Pinpoint the cell where the given text exists, returning its (X, Y) midpoint coordinate. 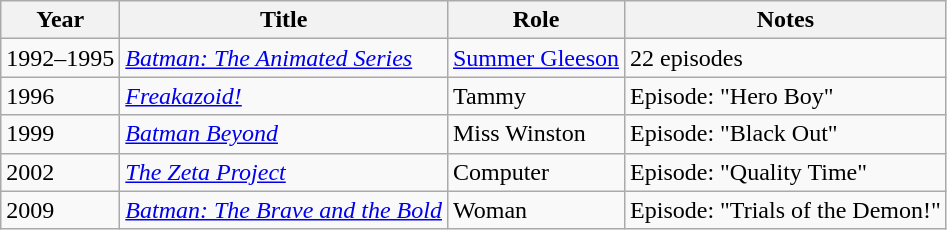
2009 (60, 210)
Miss Winston (536, 134)
Episode: "Black Out" (786, 134)
Role (536, 20)
The Zeta Project (284, 172)
Woman (536, 210)
Title (284, 20)
Episode: "Hero Boy" (786, 96)
Tammy (536, 96)
Summer Gleeson (536, 58)
Year (60, 20)
1999 (60, 134)
Batman Beyond (284, 134)
1992–1995 (60, 58)
Episode: "Trials of the Demon!" (786, 210)
Batman: The Brave and the Bold (284, 210)
2002 (60, 172)
Batman: The Animated Series (284, 58)
Episode: "Quality Time" (786, 172)
22 episodes (786, 58)
Notes (786, 20)
Computer (536, 172)
Freakazoid! (284, 96)
1996 (60, 96)
